Capture the cell that displays the provided text and extract its [x, y] central coordinate. 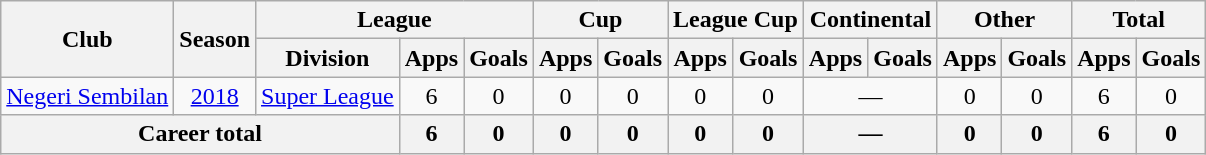
2018 [215, 96]
League Cup [736, 20]
League [395, 20]
Division [328, 58]
Season [215, 39]
Continental [870, 20]
Cup [600, 20]
Total [1139, 20]
Negeri Sembilan [88, 96]
Other [1004, 20]
Club [88, 39]
Super League [328, 96]
Career total [200, 134]
